Detect which cell encompasses the target text, then output its [x, y] center coordinate. 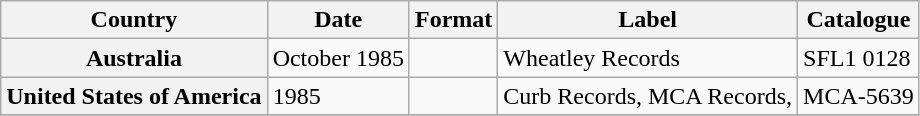
Wheatley Records [648, 58]
1985 [338, 96]
Australia [134, 58]
Label [648, 20]
Country [134, 20]
Format [453, 20]
Curb Records, MCA Records, [648, 96]
United States of America [134, 96]
Date [338, 20]
SFL1 0128 [859, 58]
MCA-5639 [859, 96]
Catalogue [859, 20]
October 1985 [338, 58]
